Identify which cell holds the provided text, then report its (X, Y) central coordinate. 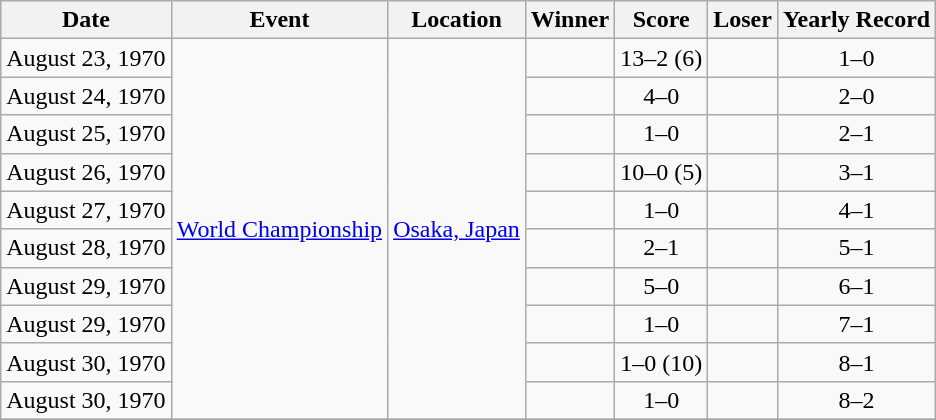
10–0 (5) (662, 172)
August 24, 1970 (86, 96)
3–1 (856, 172)
4–0 (662, 96)
4–1 (856, 210)
8–2 (856, 400)
6–1 (856, 286)
August 27, 1970 (86, 210)
13–2 (6) (662, 58)
World Championship (279, 230)
Date (86, 20)
August 23, 1970 (86, 58)
Location (457, 20)
5–0 (662, 286)
August 26, 1970 (86, 172)
August 28, 1970 (86, 248)
5–1 (856, 248)
Osaka, Japan (457, 230)
8–1 (856, 362)
August 25, 1970 (86, 134)
2–0 (856, 96)
Loser (743, 20)
Score (662, 20)
1–0 (10) (662, 362)
Event (279, 20)
Winner (570, 20)
7–1 (856, 324)
Yearly Record (856, 20)
